Find where the given text appears and provide that cell's center as (X, Y) coordinate. 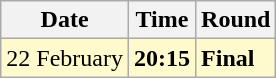
Date (65, 20)
Final (236, 58)
20:15 (162, 58)
Time (162, 20)
Round (236, 20)
22 February (65, 58)
